Capture the cell that displays the provided text and extract its [X, Y] central coordinate. 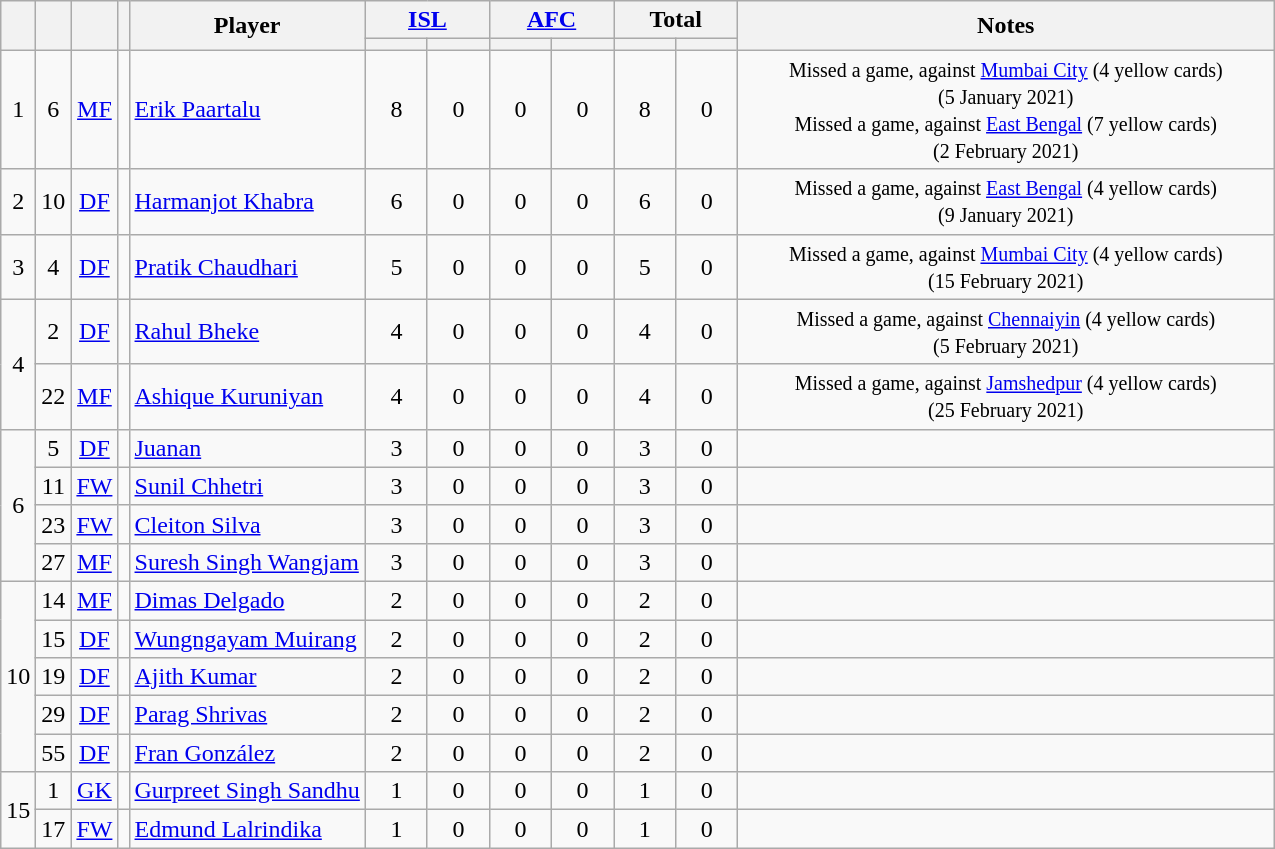
Juanan [247, 448]
Edmund Lalrindika [247, 829]
Harmanjot Khabra [247, 202]
22 [54, 396]
Missed a game, against Chennaiyin (4 yellow cards)(5 February 2021) [1006, 332]
Missed a game, against Jamshedpur (4 yellow cards)(25 February 2021) [1006, 396]
Missed a game, against East Bengal (4 yellow cards)(9 January 2021) [1006, 202]
23 [54, 524]
Erik Paartalu [247, 110]
Ajith Kumar [247, 677]
Total [676, 20]
Missed a game, against Mumbai City (4 yellow cards)(15 February 2021) [1006, 266]
Ashique Kuruniyan [247, 396]
Pratik Chaudhari [247, 266]
55 [54, 753]
17 [54, 829]
11 [54, 486]
14 [54, 600]
Suresh Singh Wangjam [247, 562]
27 [54, 562]
Missed a game, against Mumbai City (4 yellow cards)(5 January 2021)Missed a game, against East Bengal (7 yellow cards)(2 February 2021) [1006, 110]
Dimas Delgado [247, 600]
Rahul Bheke [247, 332]
Parag Shrivas [247, 715]
GK [94, 791]
Sunil Chhetri [247, 486]
ISL [427, 20]
AFC [551, 20]
Gurpreet Singh Sandhu [247, 791]
Fran González [247, 753]
Cleiton Silva [247, 524]
Wungngayam Muirang [247, 639]
Notes [1006, 26]
19 [54, 677]
29 [54, 715]
Player [247, 26]
